Return the (X, Y) coordinate for the center point of the cell that contains the specified text.  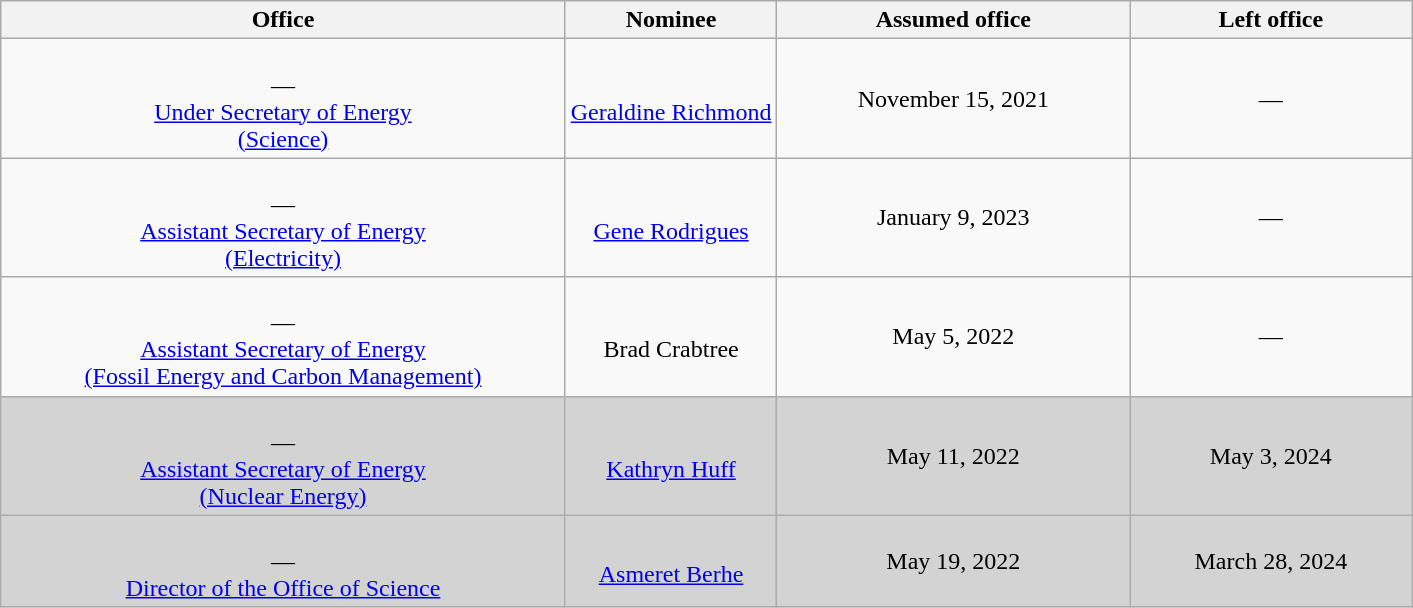
Kathryn Huff (671, 456)
May 5, 2022 (954, 336)
Assumed office (954, 20)
May 11, 2022 (954, 456)
January 9, 2023 (954, 218)
—Assistant Secretary of Energy(Electricity) (283, 218)
Geraldine Richmond (671, 98)
March 28, 2024 (1271, 561)
—Assistant Secretary of Energy(Fossil Energy and Carbon Management) (283, 336)
—Under Secretary of Energy(Science) (283, 98)
—Assistant Secretary of Energy(Nuclear Energy) (283, 456)
May 3, 2024 (1271, 456)
Office (283, 20)
Gene Rodrigues (671, 218)
Nominee (671, 20)
Brad Crabtree (671, 336)
Asmeret Berhe (671, 561)
—Director of the Office of Science (283, 561)
Left office (1271, 20)
May 19, 2022 (954, 561)
November 15, 2021 (954, 98)
